Determine the [X, Y] coordinate at the center of the cell enclosing the given text.  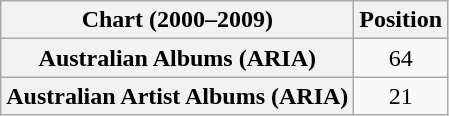
64 [401, 58]
Position [401, 20]
Chart (2000–2009) [178, 20]
Australian Albums (ARIA) [178, 58]
Australian Artist Albums (ARIA) [178, 96]
21 [401, 96]
